Return [x, y] of the center of cell containing provided text 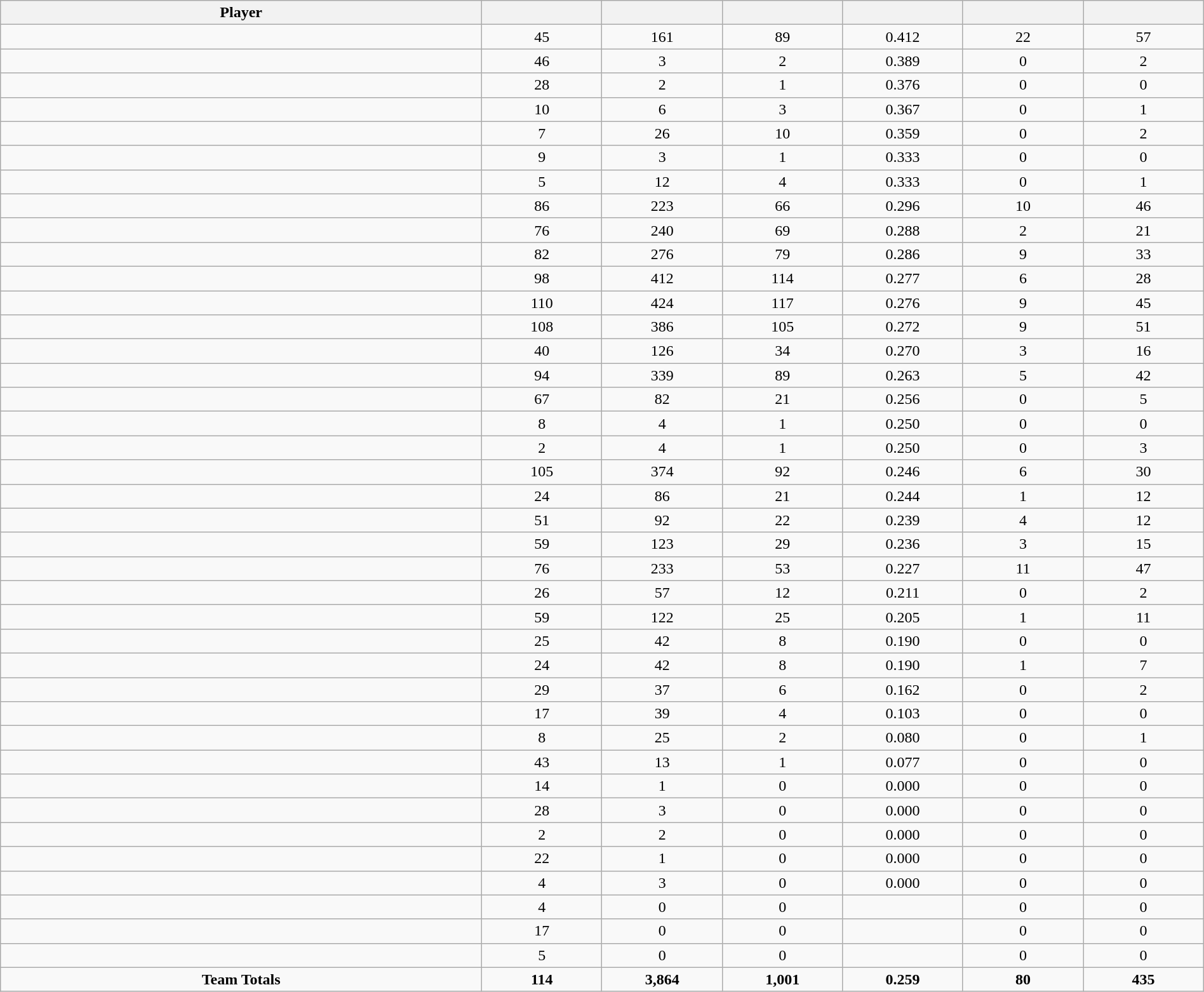
240 [662, 230]
108 [542, 327]
0.412 [903, 37]
33 [1143, 254]
67 [542, 399]
0.270 [903, 351]
39 [662, 714]
94 [542, 375]
0.080 [903, 738]
123 [662, 544]
14 [542, 786]
0.205 [903, 617]
0.259 [903, 979]
374 [662, 472]
110 [542, 303]
0.286 [903, 254]
0.376 [903, 85]
0.256 [903, 399]
1,001 [782, 979]
0.246 [903, 472]
117 [782, 303]
0.272 [903, 327]
Player [241, 13]
126 [662, 351]
16 [1143, 351]
0.077 [903, 762]
Team Totals [241, 979]
98 [542, 278]
69 [782, 230]
0.103 [903, 714]
161 [662, 37]
122 [662, 617]
0.276 [903, 303]
412 [662, 278]
0.367 [903, 109]
386 [662, 327]
30 [1143, 472]
0.359 [903, 133]
0.162 [903, 689]
435 [1143, 979]
276 [662, 254]
53 [782, 568]
0.277 [903, 278]
339 [662, 375]
47 [1143, 568]
37 [662, 689]
79 [782, 254]
0.236 [903, 544]
0.288 [903, 230]
223 [662, 206]
0.263 [903, 375]
0.239 [903, 520]
3,864 [662, 979]
66 [782, 206]
15 [1143, 544]
0.296 [903, 206]
40 [542, 351]
80 [1022, 979]
43 [542, 762]
13 [662, 762]
0.244 [903, 496]
424 [662, 303]
34 [782, 351]
0.389 [903, 61]
0.227 [903, 568]
233 [662, 568]
0.211 [903, 593]
